Find where the given text appears and provide that cell's center as (X, Y) coordinate. 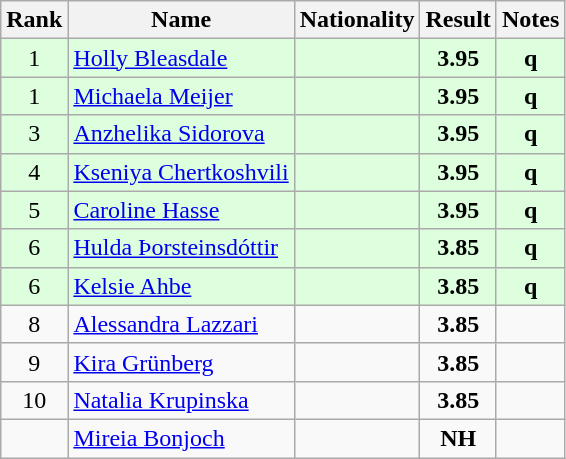
Holly Bleasdale (181, 58)
Caroline Hasse (181, 210)
Michaela Meijer (181, 96)
Kelsie Ahbe (181, 286)
Mireia Bonjoch (181, 438)
Notes (530, 20)
Kseniya Chertkoshvili (181, 172)
Name (181, 20)
Kira Grünberg (181, 362)
5 (34, 210)
9 (34, 362)
NH (458, 438)
Nationality (357, 20)
4 (34, 172)
Alessandra Lazzari (181, 324)
Result (458, 20)
Anzhelika Sidorova (181, 134)
Hulda Þorsteinsdóttir (181, 248)
Natalia Krupinska (181, 400)
8 (34, 324)
10 (34, 400)
Rank (34, 20)
3 (34, 134)
